From the cell containing the given text, extract its center point as (x, y) coordinate. 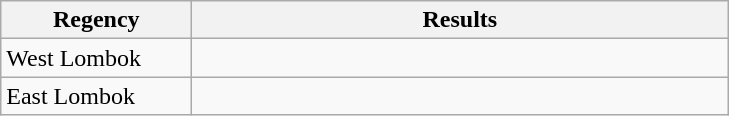
Results (460, 20)
West Lombok (96, 58)
East Lombok (96, 96)
Regency (96, 20)
